Pinpoint the cell where the given text exists, returning its [x, y] midpoint coordinate. 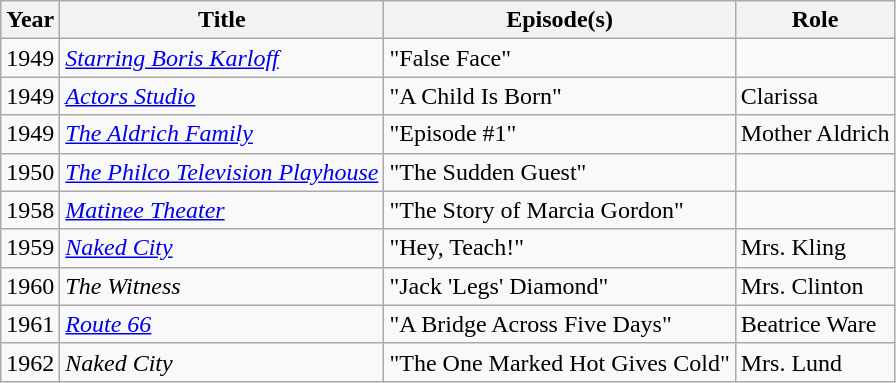
Title [222, 20]
Mrs. Clinton [815, 286]
Mrs. Kling [815, 248]
Starring Boris Karloff [222, 58]
The Aldrich Family [222, 134]
Year [30, 20]
"The Sudden Guest" [560, 172]
"The Story of Marcia Gordon" [560, 210]
Route 66 [222, 324]
"A Bridge Across Five Days" [560, 324]
1962 [30, 362]
Actors Studio [222, 96]
The Philco Television Playhouse [222, 172]
1960 [30, 286]
The Witness [222, 286]
"Hey, Teach!" [560, 248]
Role [815, 20]
1959 [30, 248]
Matinee Theater [222, 210]
Mother Aldrich [815, 134]
"False Face" [560, 58]
"Jack 'Legs' Diamond" [560, 286]
Beatrice Ware [815, 324]
"A Child Is Born" [560, 96]
Clarissa [815, 96]
Episode(s) [560, 20]
Mrs. Lund [815, 362]
1950 [30, 172]
"The One Marked Hot Gives Cold" [560, 362]
"Episode #1" [560, 134]
1958 [30, 210]
1961 [30, 324]
